Capture the cell that displays the provided text and extract its (X, Y) central coordinate. 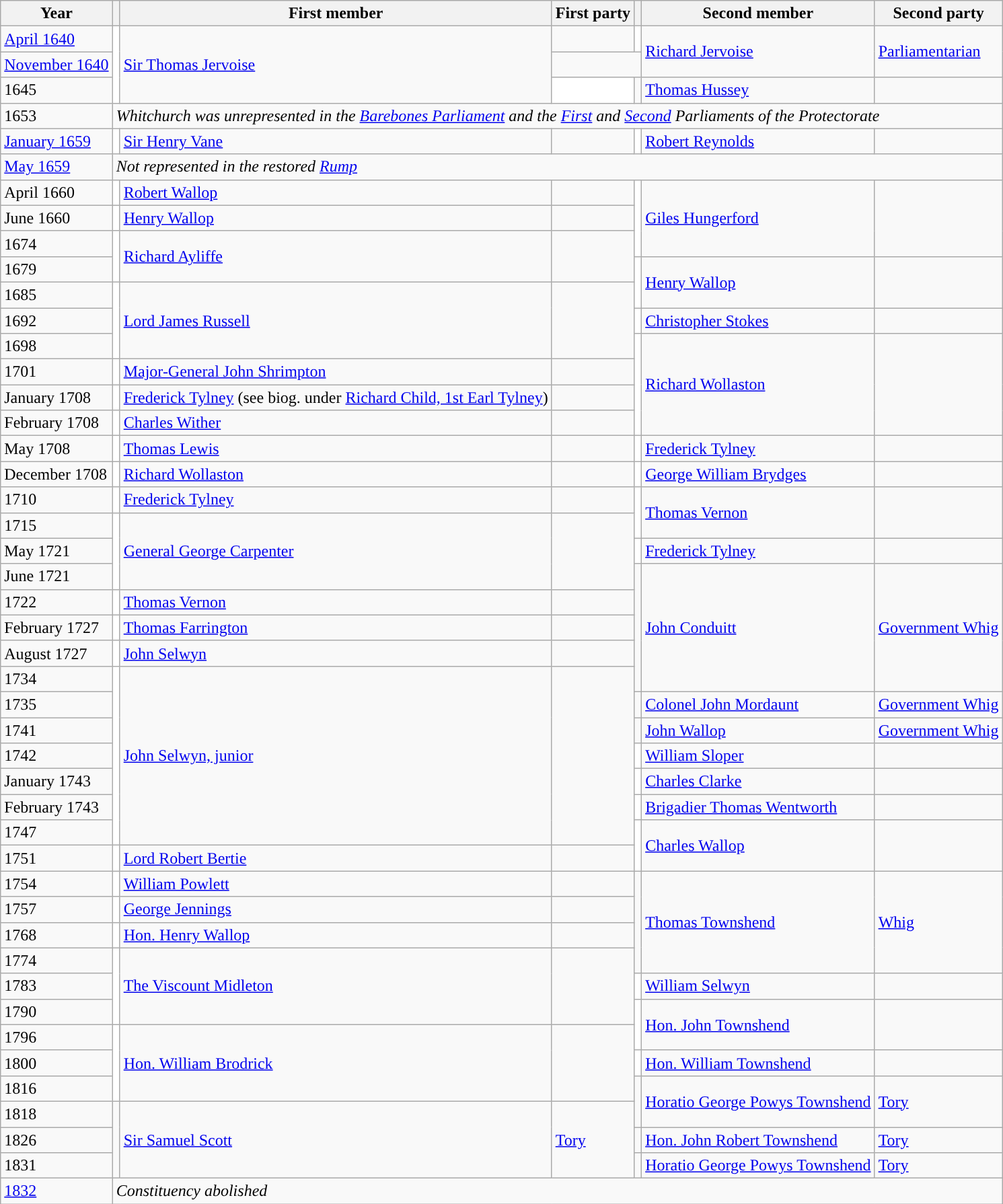
Charles Clarke (758, 782)
1653 (57, 116)
Richard Jervoise (758, 52)
1751 (57, 858)
Giles Hungerford (758, 218)
William Powlett (336, 884)
1800 (57, 1063)
Thomas Lewis (336, 449)
1754 (57, 884)
William Sloper (758, 756)
April 1640 (57, 39)
June 1721 (57, 576)
May 1708 (57, 449)
Sir Samuel Scott (336, 1139)
1783 (57, 986)
1790 (57, 1012)
John Conduitt (758, 628)
1735 (57, 704)
January 1659 (57, 141)
1832 (57, 1191)
Hon. John Townshend (758, 1024)
John Wallop (758, 730)
Second member (758, 13)
August 1727 (57, 653)
John Selwyn, junior (336, 755)
1734 (57, 679)
Constituency abolished (557, 1191)
Major-General John Shrimpton (336, 372)
Charles Wallop (758, 845)
1645 (57, 90)
Robert Reynolds (758, 141)
May 1721 (57, 551)
Sir Thomas Jervoise (336, 65)
1818 (57, 1114)
May 1659 (57, 167)
Thomas Farrington (336, 628)
Lord Robert Bertie (336, 858)
1685 (57, 295)
Brigadier Thomas Wentworth (758, 807)
1831 (57, 1166)
1674 (57, 243)
1757 (57, 909)
November 1640 (57, 65)
First member (336, 13)
First party (593, 13)
1741 (57, 730)
Whitchurch was unrepresented in the Barebones Parliament and the First and Second Parliaments of the Protectorate (557, 116)
Christopher Stokes (758, 321)
Hon. William Townshend (758, 1063)
Charles Wither (336, 423)
Colonel John Mordaunt (758, 704)
Thomas Hussey (758, 90)
January 1743 (57, 782)
1715 (57, 525)
1796 (57, 1037)
Sir Henry Vane (336, 141)
1774 (57, 961)
1710 (57, 500)
George William Brydges (758, 474)
1692 (57, 321)
Whig (938, 922)
Lord James Russell (336, 320)
1698 (57, 346)
February 1727 (57, 628)
April 1660 (57, 192)
Richard Ayliffe (336, 256)
Hon. John Robert Townshend (758, 1140)
Hon. Henry Wallop (336, 935)
1826 (57, 1140)
1742 (57, 756)
1747 (57, 833)
February 1708 (57, 423)
General George Carpenter (336, 551)
Not represented in the restored Rump (557, 167)
Year (57, 13)
William Selwyn (758, 986)
Frederick Tylney (see biog. under Richard Child, 1st Earl Tylney) (336, 398)
1679 (57, 269)
December 1708 (57, 474)
1768 (57, 935)
January 1708 (57, 398)
The Viscount Midleton (336, 986)
Thomas Townshend (758, 922)
Hon. William Brodrick (336, 1063)
1816 (57, 1088)
Second party (938, 13)
June 1660 (57, 218)
John Selwyn (336, 653)
Parliamentarian (938, 52)
1701 (57, 372)
February 1743 (57, 807)
1722 (57, 602)
George Jennings (336, 909)
Robert Wallop (336, 192)
